Return [X, Y] of the center of cell containing provided text 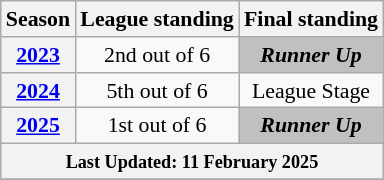
Final standing [311, 18]
2025 [38, 125]
5th out of 6 [157, 90]
1st out of 6 [157, 125]
League standing [157, 18]
Last Updated: 11 February 2025 [192, 161]
2024 [38, 90]
2nd out of 6 [157, 54]
2023 [38, 54]
Season [38, 18]
League Stage [311, 90]
